Extract the [X, Y] coordinate from the center of the cell holding the provided text.  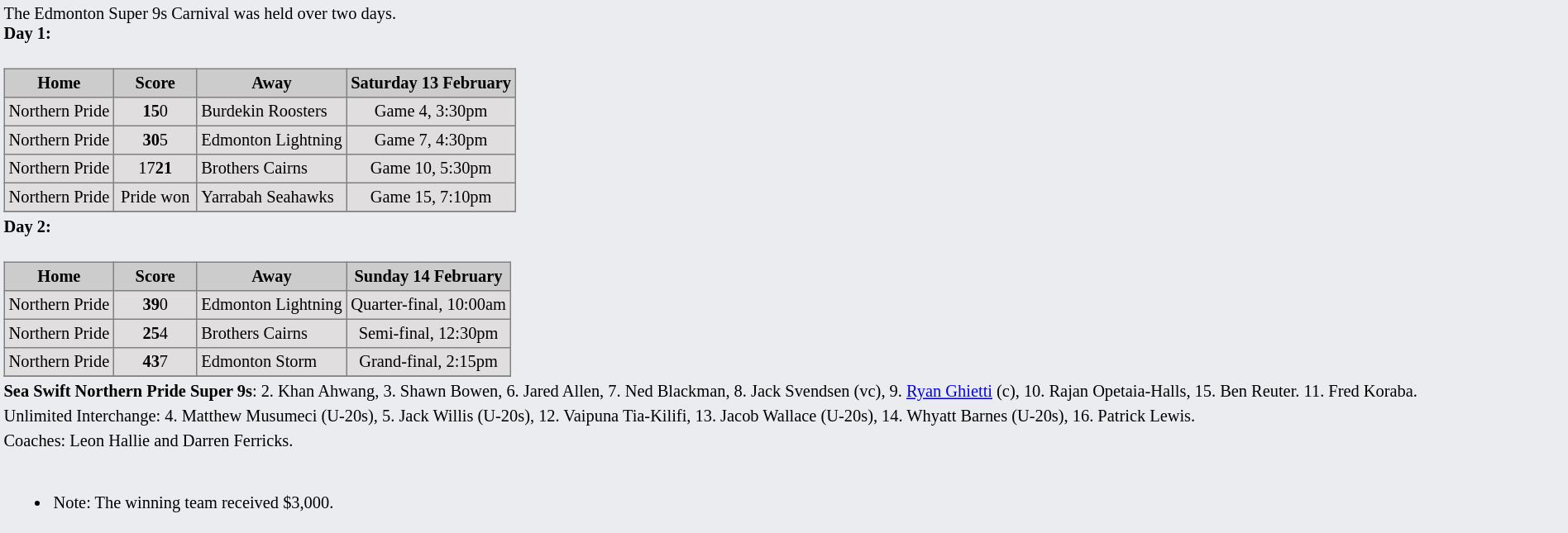
The Edmonton Super 9s Carnival was held over two days. Day 1: [784, 23]
390 [155, 305]
Quarter-final, 10:00am [428, 305]
Burdekin Roosters [271, 112]
1721 [155, 169]
Note: The winning team received $3,000. [784, 493]
150 [155, 112]
437 [155, 362]
Grand-final, 2:15pm [428, 362]
Saturday 13 February [431, 83]
Game 15, 7:10pm [431, 197]
254 [155, 333]
Pride won [155, 197]
Day 2: [784, 226]
Yarrabah Seahawks [271, 197]
Sunday 14 February [428, 276]
Coaches: Leon Hallie and Darren Ferricks. [784, 441]
Game 4, 3:30pm [431, 112]
Semi-final, 12:30pm [428, 333]
Edmonton Storm [271, 362]
Game 10, 5:30pm [431, 169]
Game 7, 4:30pm [431, 140]
305 [155, 140]
